Pinpoint the cell where the given text exists, returning its [X, Y] midpoint coordinate. 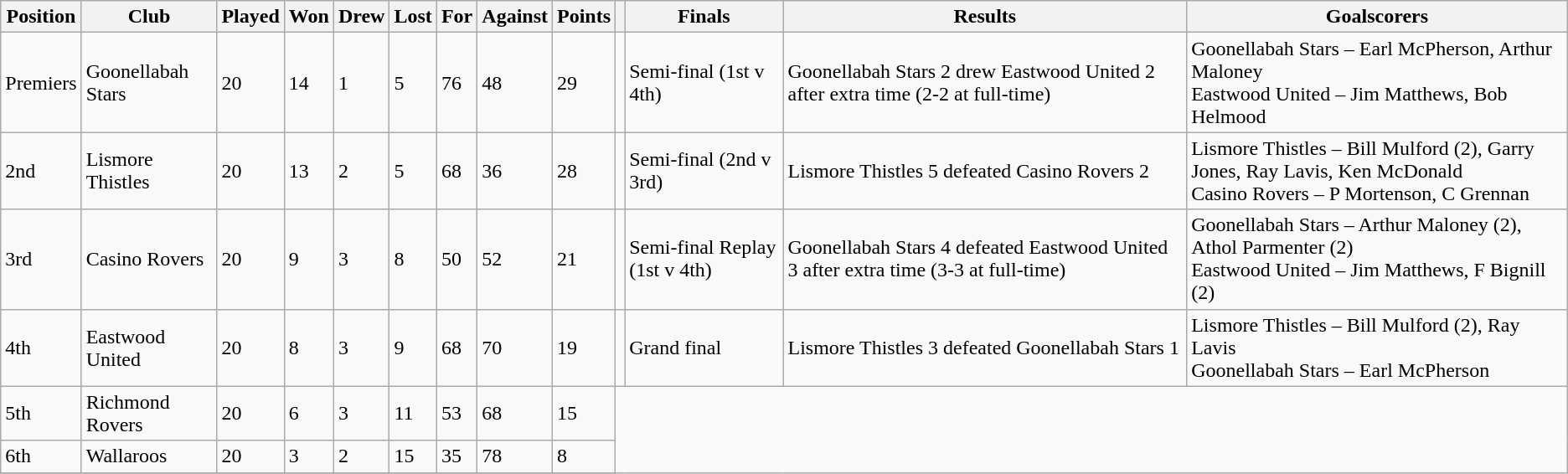
4th [41, 348]
Finals [704, 17]
50 [456, 260]
5th [41, 414]
6 [308, 414]
Semi-final Replay (1st v 4th) [704, 260]
11 [413, 414]
21 [585, 260]
Points [585, 17]
Results [985, 17]
Lismore Thistles [149, 171]
Goalscorers [1377, 17]
Played [250, 17]
Lismore Thistles – Bill Mulford (2), Garry Jones, Ray Lavis, Ken McDonaldCasino Rovers – P Mortenson, C Grennan [1377, 171]
36 [515, 171]
Goonellabah Stars 2 drew Eastwood United 2 after extra time (2-2 at full-time) [985, 82]
Goonellabah Stars – Earl McPherson, Arthur MaloneyEastwood United – Jim Matthews, Bob Helmood [1377, 82]
78 [515, 456]
13 [308, 171]
Club [149, 17]
Casino Rovers [149, 260]
For [456, 17]
Semi-final (1st v 4th) [704, 82]
28 [585, 171]
Eastwood United [149, 348]
Lismore Thistles 5 defeated Casino Rovers 2 [985, 171]
Semi-final (2nd v 3rd) [704, 171]
2nd [41, 171]
Lismore Thistles 3 defeated Goonellabah Stars 1 [985, 348]
1 [362, 82]
29 [585, 82]
Lismore Thistles – Bill Mulford (2), Ray LavisGoonellabah Stars – Earl McPherson [1377, 348]
52 [515, 260]
Wallaroos [149, 456]
Lost [413, 17]
48 [515, 82]
Goonellabah Stars – Arthur Maloney (2), Athol Parmenter (2)Eastwood United – Jim Matthews, F Bignill (2) [1377, 260]
Goonellabah Stars 4 defeated Eastwood United 3 after extra time (3-3 at full-time) [985, 260]
70 [515, 348]
76 [456, 82]
6th [41, 456]
Drew [362, 17]
19 [585, 348]
Position [41, 17]
Won [308, 17]
Richmond Rovers [149, 414]
14 [308, 82]
Against [515, 17]
Grand final [704, 348]
Premiers [41, 82]
Goonellabah Stars [149, 82]
53 [456, 414]
35 [456, 456]
3rd [41, 260]
